Provide the [X, Y] coordinate of the cell's center where the given text is located.  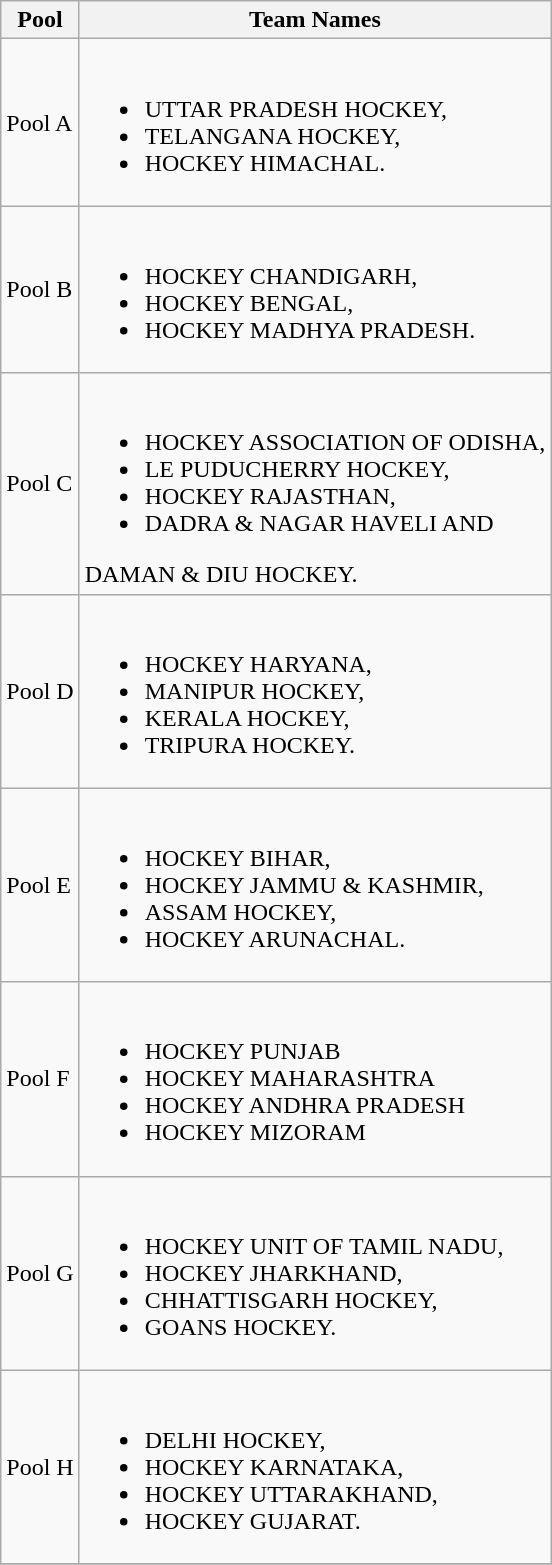
Pool H [40, 1467]
Pool B [40, 290]
HOCKEY BIHAR,HOCKEY JAMMU & KASHMIR,ASSAM HOCKEY,HOCKEY ARUNACHAL. [315, 885]
UTTAR PRADESH HOCKEY,TELANGANA HOCKEY,HOCKEY HIMACHAL. [315, 122]
Team Names [315, 20]
Pool C [40, 484]
Pool E [40, 885]
Pool G [40, 1273]
Pool F [40, 1079]
HOCKEY PUNJABHOCKEY MAHARASHTRAHOCKEY ANDHRA PRADESHHOCKEY MIZORAM [315, 1079]
HOCKEY CHANDIGARH,HOCKEY BENGAL,HOCKEY MADHYA PRADESH. [315, 290]
HOCKEY ASSOCIATION OF ODISHA,LE PUDUCHERRY HOCKEY,HOCKEY RAJASTHAN,DADRA & NAGAR HAVELI ANDDAMAN & DIU HOCKEY. [315, 484]
Pool A [40, 122]
Pool [40, 20]
DELHI HOCKEY,HOCKEY KARNATAKA,HOCKEY UTTARAKHAND,HOCKEY GUJARAT. [315, 1467]
HOCKEY HARYANA,MANIPUR HOCKEY,KERALA HOCKEY,TRIPURA HOCKEY. [315, 691]
Pool D [40, 691]
HOCKEY UNIT OF TAMIL NADU,HOCKEY JHARKHAND,CHHATTISGARH HOCKEY,GOANS HOCKEY. [315, 1273]
